From the cell containing the given text, extract its center point as (X, Y) coordinate. 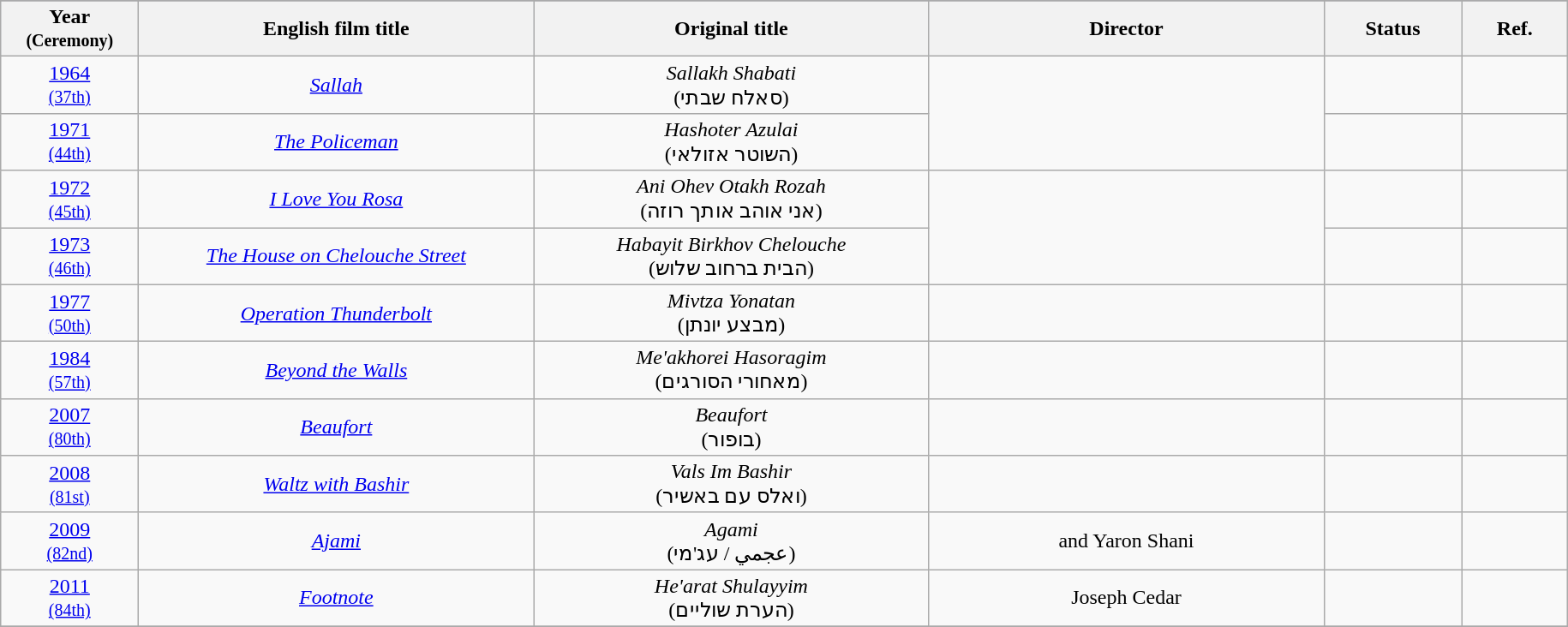
1973(46th) (70, 257)
I Love You Rosa (336, 199)
Ref. (1515, 29)
Waltz with Bashir (336, 485)
1972(45th) (70, 199)
and Yaron Shani (1126, 541)
Habayit Birkhov Chelouche(הבית ברחוב שלוש) (732, 257)
Year(Ceremony) (70, 29)
Director (1126, 29)
English film title (336, 29)
Status (1393, 29)
Beyond the Walls (336, 370)
Original title (732, 29)
Me'akhorei Hasoragim(מאחורי הסורגים) (732, 370)
1964(37th) (70, 86)
2007(80th) (70, 427)
Operation Thunderbolt (336, 313)
Beaufort (336, 427)
Footnote (336, 598)
Beaufort(בופור) (732, 427)
1977(50th) (70, 313)
Sallah (336, 86)
2011(84th) (70, 598)
Ajami (336, 541)
Hashoter Azulai(השוטר אזולאי) (732, 142)
Mivtza Yonatan(מבצע יונתן) (732, 313)
The House on Chelouche Street (336, 257)
Agami(عجمي / עג'מי) (732, 541)
Ani Ohev Otakh Rozah(אני אוהב אותך רוזה) (732, 199)
Joseph Cedar (1126, 598)
Vals Im Bashir(ואלס עם באשיר) (732, 485)
The Policeman (336, 142)
Sallakh Shabati(סאלח שבתי) (732, 86)
He'arat Shulayyim (הערת שוליים) (732, 598)
2009(82nd) (70, 541)
1971 (44th) (70, 142)
1984(57th) (70, 370)
2008(81st) (70, 485)
